Find where the given text appears and provide that cell's center as [X, Y] coordinate. 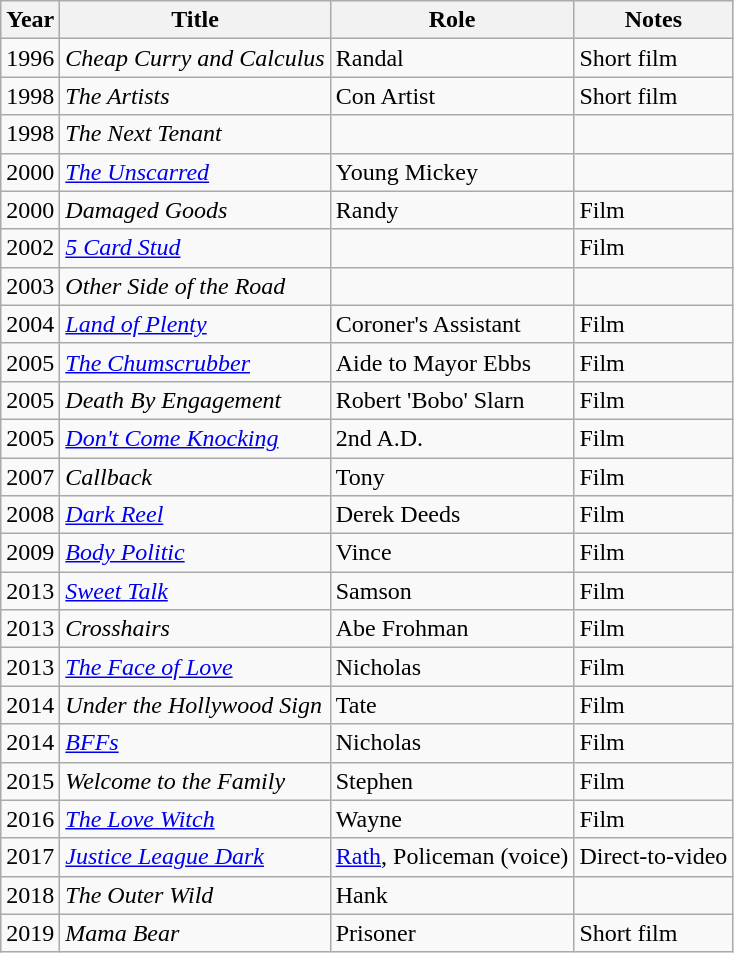
Notes [654, 20]
Crosshairs [195, 629]
Title [195, 20]
2007 [30, 477]
Robert 'Bobo' Slarn [452, 400]
2015 [30, 781]
Prisoner [452, 933]
2nd A.D. [452, 438]
5 Card Stud [195, 248]
The Artists [195, 96]
Derek Deeds [452, 515]
Aide to Mayor Ebbs [452, 362]
Tony [452, 477]
2018 [30, 895]
BFFs [195, 743]
Death By Engagement [195, 400]
Damaged Goods [195, 210]
Under the Hollywood Sign [195, 705]
Samson [452, 591]
Land of Plenty [195, 324]
Hank [452, 895]
Stephen [452, 781]
Vince [452, 553]
2008 [30, 515]
Tate [452, 705]
Wayne [452, 819]
Don't Come Knocking [195, 438]
Randal [452, 58]
The Face of Love [195, 667]
The Love Witch [195, 819]
The Chumscrubber [195, 362]
2016 [30, 819]
Dark Reel [195, 515]
2004 [30, 324]
Rath, Policeman (voice) [452, 857]
Callback [195, 477]
Body Politic [195, 553]
Abe Frohman [452, 629]
2002 [30, 248]
The Next Tenant [195, 134]
2003 [30, 286]
Sweet Talk [195, 591]
Welcome to the Family [195, 781]
Mama Bear [195, 933]
Coroner's Assistant [452, 324]
2009 [30, 553]
Year [30, 20]
1996 [30, 58]
2019 [30, 933]
Cheap Curry and Calculus [195, 58]
Justice League Dark [195, 857]
Role [452, 20]
Young Mickey [452, 172]
Con Artist [452, 96]
Other Side of the Road [195, 286]
2017 [30, 857]
Direct-to-video [654, 857]
The Unscarred [195, 172]
The Outer Wild [195, 895]
Randy [452, 210]
